For the text-containing cell, return its midpoint in (X, Y) coordinate format. 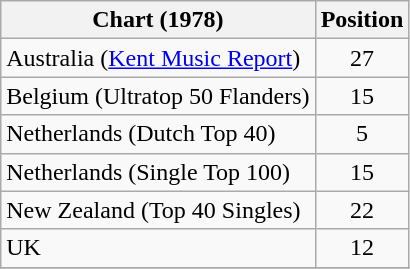
Australia (Kent Music Report) (158, 58)
Position (362, 20)
New Zealand (Top 40 Singles) (158, 210)
22 (362, 210)
UK (158, 248)
5 (362, 134)
Chart (1978) (158, 20)
27 (362, 58)
Belgium (Ultratop 50 Flanders) (158, 96)
Netherlands (Dutch Top 40) (158, 134)
12 (362, 248)
Netherlands (Single Top 100) (158, 172)
